Extract the (x, y) coordinate from the center of the cell holding the provided text.  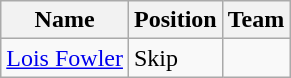
Lois Fowler (65, 58)
Skip (175, 58)
Position (175, 20)
Team (256, 20)
Name (65, 20)
